Return [x, y] of the center of cell containing provided text 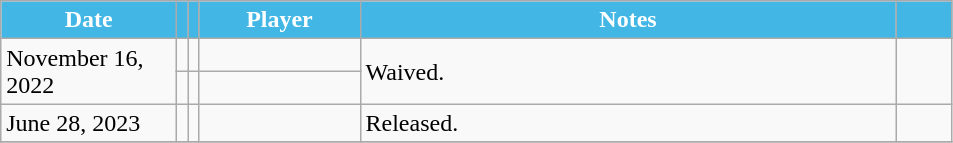
Date [89, 20]
Waived. [628, 72]
Released. [628, 123]
Player [280, 20]
June 28, 2023 [89, 123]
November 16, 2022 [89, 72]
Notes [628, 20]
